For the text-containing cell, return its midpoint in (X, Y) coordinate format. 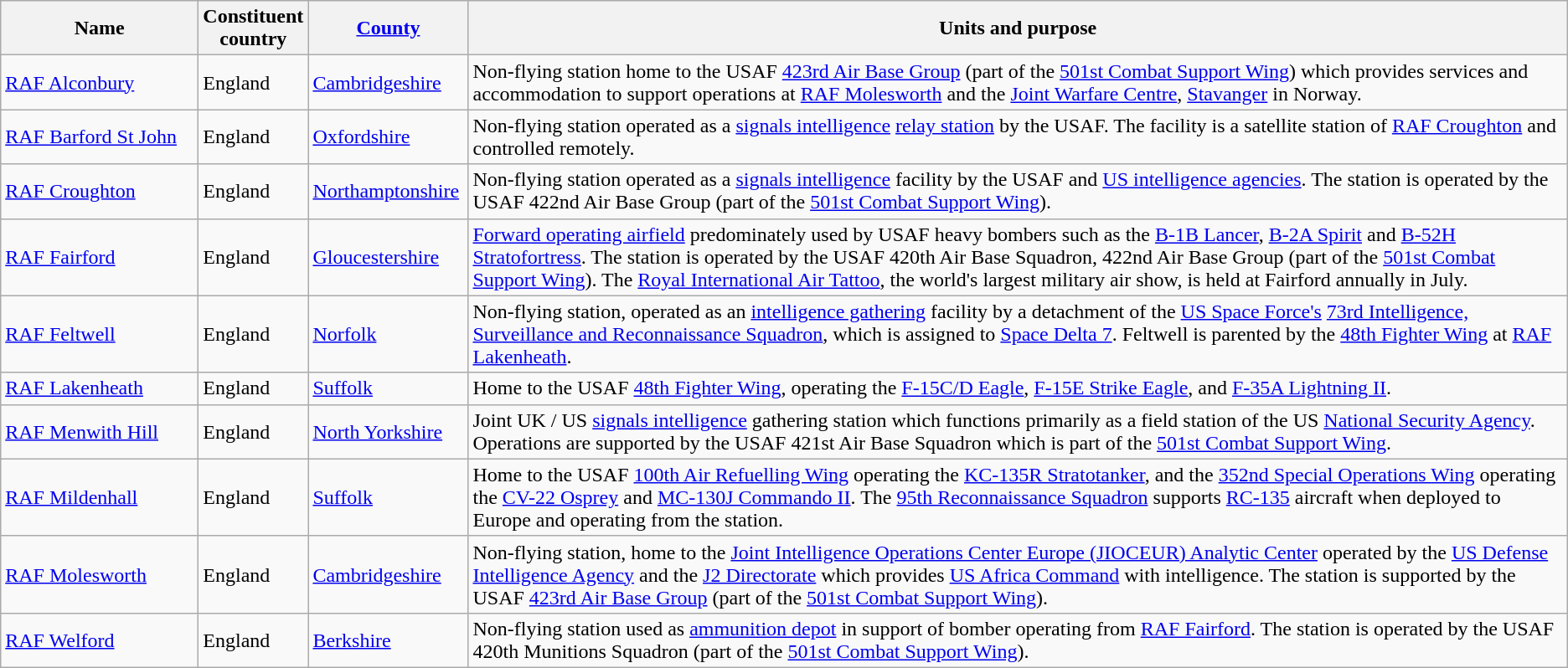
Gloucestershire (389, 257)
Norfolk (389, 334)
RAF Barford St John (100, 137)
RAF Molesworth (100, 574)
RAF Alconbury (100, 82)
Home to the USAF 48th Fighter Wing, operating the F-15C/D Eagle, F-15E Strike Eagle, and F-35A Lightning II. (1018, 388)
Berkshire (389, 640)
Oxfordshire (389, 137)
County (389, 28)
RAF Croughton (100, 191)
RAF Mildenhall (100, 497)
RAF Lakenheath (100, 388)
RAF Fairford (100, 257)
North Yorkshire (389, 432)
RAF Welford (100, 640)
Name (100, 28)
Units and purpose (1018, 28)
Constituentcountry (253, 28)
Northamptonshire (389, 191)
RAF Feltwell (100, 334)
RAF Menwith Hill (100, 432)
